Locate the cell with the specified text and output its (X, Y) center coordinate. 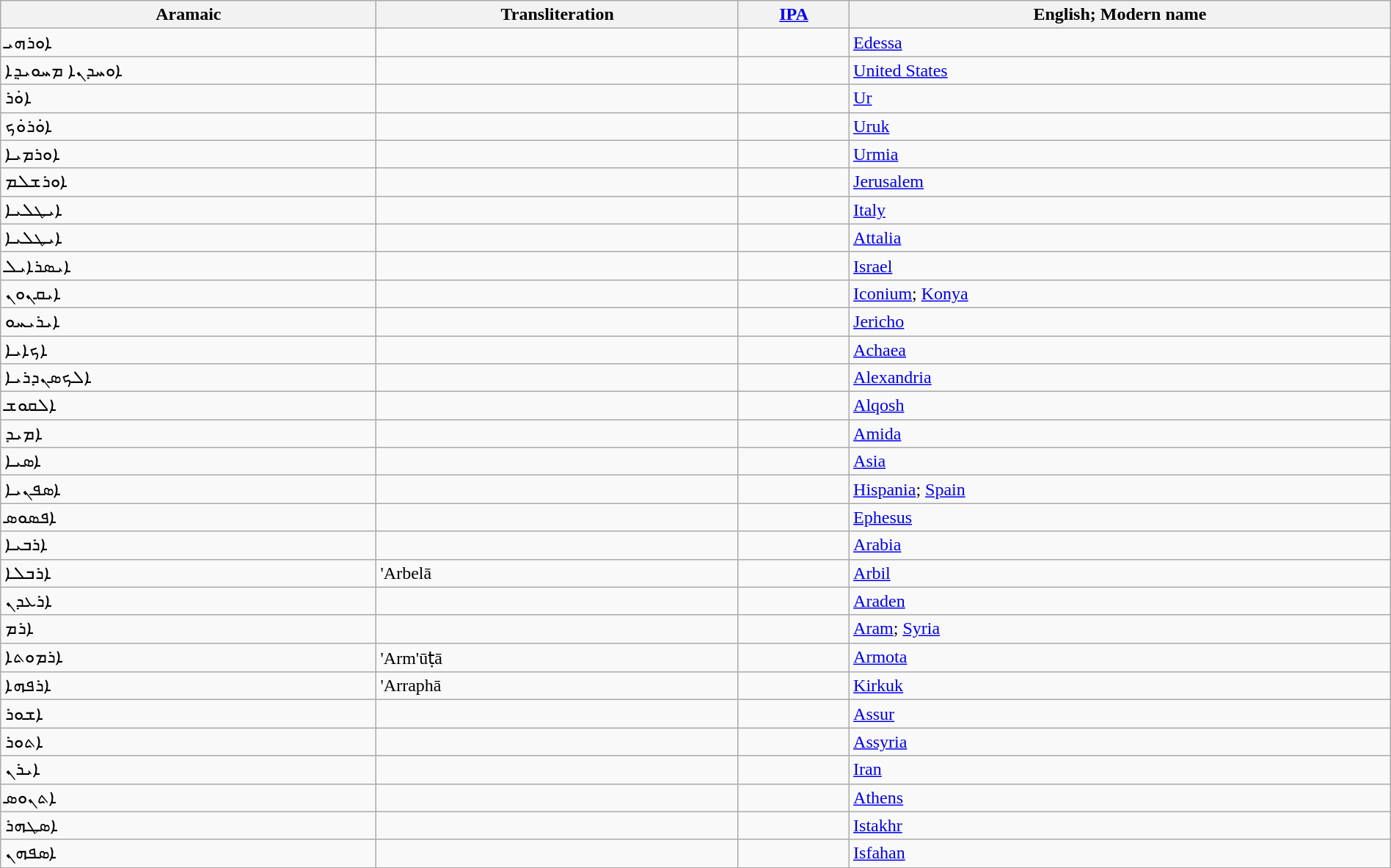
ܐܟܐܝܐ (189, 350)
Jerusalem (1120, 182)
ܐܘܪܫܠܡ (189, 182)
Iconium; Konya (1120, 293)
ܐܪܒܠܐ (189, 573)
Istakhr (1120, 825)
Ephesus (1120, 517)
ܐܪܡ (189, 629)
ܐܝܣܪܐܝܠ (189, 266)
Attalia (1120, 238)
ܐܘܚܕܢܐ ܡܚܘܝܕ݂ܐ (189, 70)
Aram; Syria (1120, 629)
Iran (1120, 770)
ܐܝܪܝܚܘ (189, 321)
ܐܪܒܝܐ (189, 545)
'Arraphā (558, 686)
Ur (1120, 98)
Hispania; Spain (1120, 489)
'Arm'ūṭā (558, 657)
Araden (1120, 601)
ܐܠܩܘܫ (189, 406)
Asia (1120, 462)
ܐܣܝܐ (189, 462)
Assyria (1120, 742)
ܐܝܪܢ (189, 770)
United States (1120, 70)
Amida (1120, 434)
Arabia (1120, 545)
ܐܬܘܪ (189, 742)
English; Modern name (1120, 15)
Kirkuk (1120, 686)
Uruk (1120, 126)
Arbil (1120, 573)
'Arbelā (558, 573)
Transliteration (558, 15)
Aramaic (189, 15)
ܐܬܢܘܣ (189, 798)
Armota (1120, 657)
Edessa (1120, 43)
ܐܪܥܕܢ (189, 601)
ܐܘܪܗܝ (189, 43)
ܐܫܘܪ (189, 714)
Achaea (1120, 350)
Urmia (1120, 154)
Italy (1120, 210)
ܐܣܛܗܪ (189, 825)
Athens (1120, 798)
ܐܘܿܪܘܿܟ (189, 126)
ܐܣܦܗܢ (189, 853)
ܐܠܟܣܢܕܪܝܐ (189, 378)
ܐܦܣܘܣ (189, 517)
ܐܘܿܪ (189, 98)
Isfahan (1120, 853)
ܐܝܩܢܘܢ (189, 293)
IPA (794, 15)
Jericho (1120, 321)
Alexandria (1120, 378)
Alqosh (1120, 406)
ܐܡܝܕ (189, 434)
ܐܪܦܗܐ (189, 686)
Israel (1120, 266)
ܐܪܡܘܬܐ (189, 657)
ܐܣܦܢܝܐ (189, 489)
Assur (1120, 714)
ܐܘܪܡܝܐ (189, 154)
